Return the [X, Y] coordinate for the center point of the cell that contains the specified text.  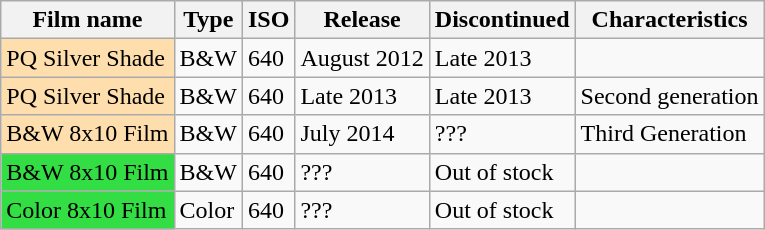
Second generation [670, 96]
Characteristics [670, 20]
Film name [88, 20]
Release [362, 20]
Color [208, 210]
August 2012 [362, 58]
Type [208, 20]
July 2014 [362, 134]
ISO [268, 20]
Color 8x10 Film [88, 210]
Third Generation [670, 134]
Discontinued [502, 20]
